Detect which cell encompasses the target text, then output its [X, Y] center coordinate. 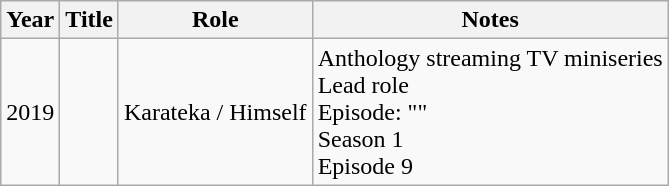
Karateka / Himself [215, 112]
2019 [30, 112]
Year [30, 20]
Anthology streaming TV miniseriesLead roleEpisode: ""Season 1Episode 9 [490, 112]
Title [90, 20]
Role [215, 20]
Notes [490, 20]
